Detect which cell encompasses the target text, then output its [X, Y] center coordinate. 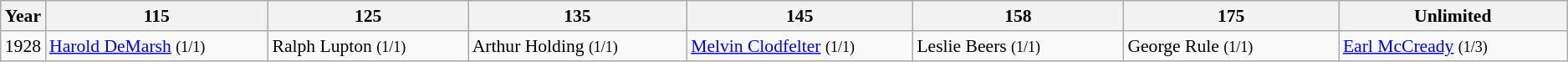
Unlimited [1453, 16]
125 [368, 16]
Harold DeMarsh (1/1) [156, 46]
115 [156, 16]
Ralph Lupton (1/1) [368, 46]
158 [1018, 16]
175 [1231, 16]
Leslie Beers (1/1) [1018, 46]
Earl McCready (1/3) [1453, 46]
Year [23, 16]
George Rule (1/1) [1231, 46]
145 [799, 16]
Melvin Clodfelter (1/1) [799, 46]
1928 [23, 46]
135 [577, 16]
Arthur Holding (1/1) [577, 46]
